Return (x, y) of the center of cell containing provided text 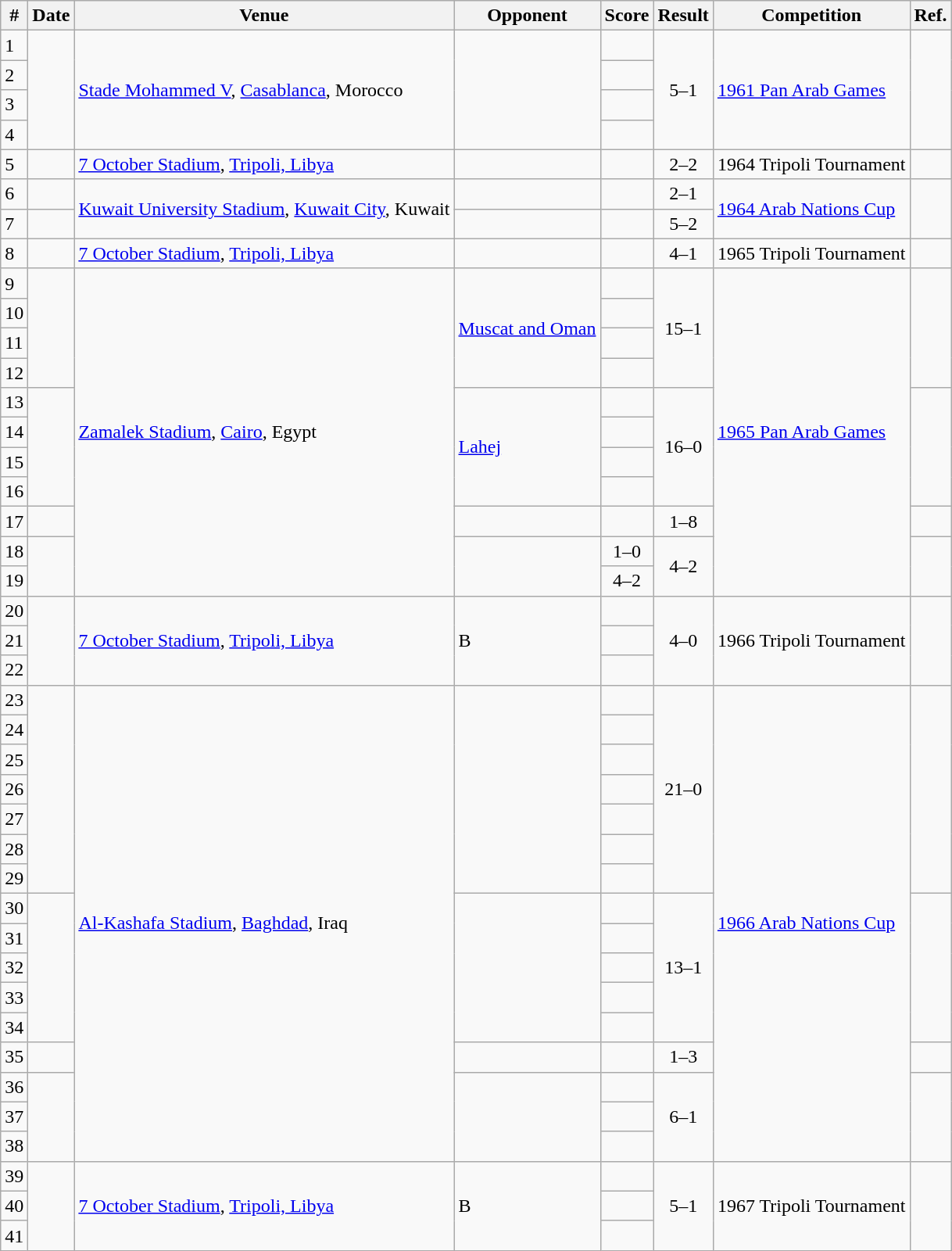
31 (14, 938)
41 (14, 1235)
1966 Arab Nations Cup (811, 923)
33 (14, 998)
22 (14, 670)
1967 Tripoli Tournament (811, 1206)
27 (14, 819)
1–3 (683, 1057)
35 (14, 1057)
5 (14, 164)
29 (14, 879)
17 (14, 522)
24 (14, 729)
16 (14, 492)
21 (14, 640)
Date (52, 16)
25 (14, 759)
5–2 (683, 224)
13 (14, 403)
1961 Pan Arab Games (811, 90)
19 (14, 581)
1965 Tripoli Tournament (811, 253)
3 (14, 105)
1 (14, 45)
1964 Arab Nations Cup (811, 209)
Ref. (930, 16)
21–0 (683, 789)
23 (14, 700)
6–1 (683, 1117)
32 (14, 968)
12 (14, 373)
1965 Pan Arab Games (811, 432)
39 (14, 1176)
# (14, 16)
Lahej (527, 447)
Competition (811, 16)
14 (14, 432)
11 (14, 342)
28 (14, 848)
34 (14, 1027)
9 (14, 283)
13–1 (683, 968)
30 (14, 909)
2–1 (683, 194)
Opponent (527, 16)
Muscat and Oman (527, 328)
8 (14, 253)
10 (14, 313)
Result (683, 16)
20 (14, 611)
4–1 (683, 253)
4 (14, 134)
Zamalek Stadium, Cairo, Egypt (264, 432)
2–2 (683, 164)
18 (14, 551)
40 (14, 1206)
Stade Mohammed V, Casablanca, Morocco (264, 90)
6 (14, 194)
Kuwait University Stadium, Kuwait City, Kuwait (264, 209)
1–8 (683, 522)
15 (14, 462)
37 (14, 1117)
Score (627, 16)
Venue (264, 16)
38 (14, 1146)
36 (14, 1087)
Al-Kashafa Stadium, Baghdad, Iraq (264, 923)
2 (14, 75)
15–1 (683, 328)
1–0 (627, 551)
26 (14, 789)
1964 Tripoli Tournament (811, 164)
4–0 (683, 640)
7 (14, 224)
1966 Tripoli Tournament (811, 640)
16–0 (683, 447)
